Scan for the cell matching the given text and deliver its (X, Y) coordinate at center. 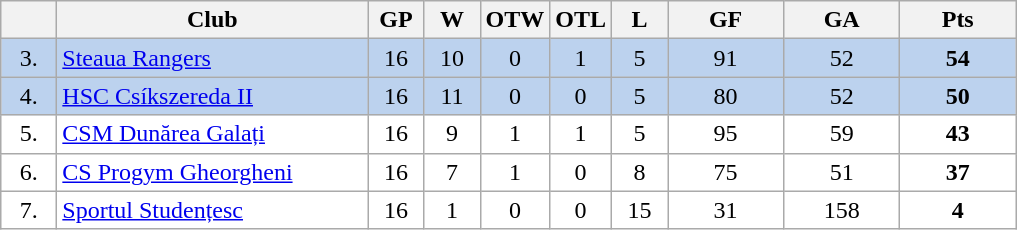
4. (29, 96)
9 (452, 134)
Steaua Rangers (212, 58)
10 (452, 58)
HSC Csíkszereda II (212, 96)
7. (29, 210)
7 (452, 172)
3. (29, 58)
91 (726, 58)
OTL (581, 20)
L (640, 20)
31 (726, 210)
GA (842, 20)
8 (640, 172)
OTW (515, 20)
37 (958, 172)
50 (958, 96)
54 (958, 58)
43 (958, 134)
W (452, 20)
158 (842, 210)
80 (726, 96)
Pts (958, 20)
CSM Dunărea Galați (212, 134)
4 (958, 210)
Sportul Studențesc (212, 210)
GP (396, 20)
51 (842, 172)
15 (640, 210)
75 (726, 172)
5. (29, 134)
59 (842, 134)
11 (452, 96)
CS Progym Gheorgheni (212, 172)
Club (212, 20)
95 (726, 134)
GF (726, 20)
6. (29, 172)
